Identify which cell holds the provided text, then report its [x, y] central coordinate. 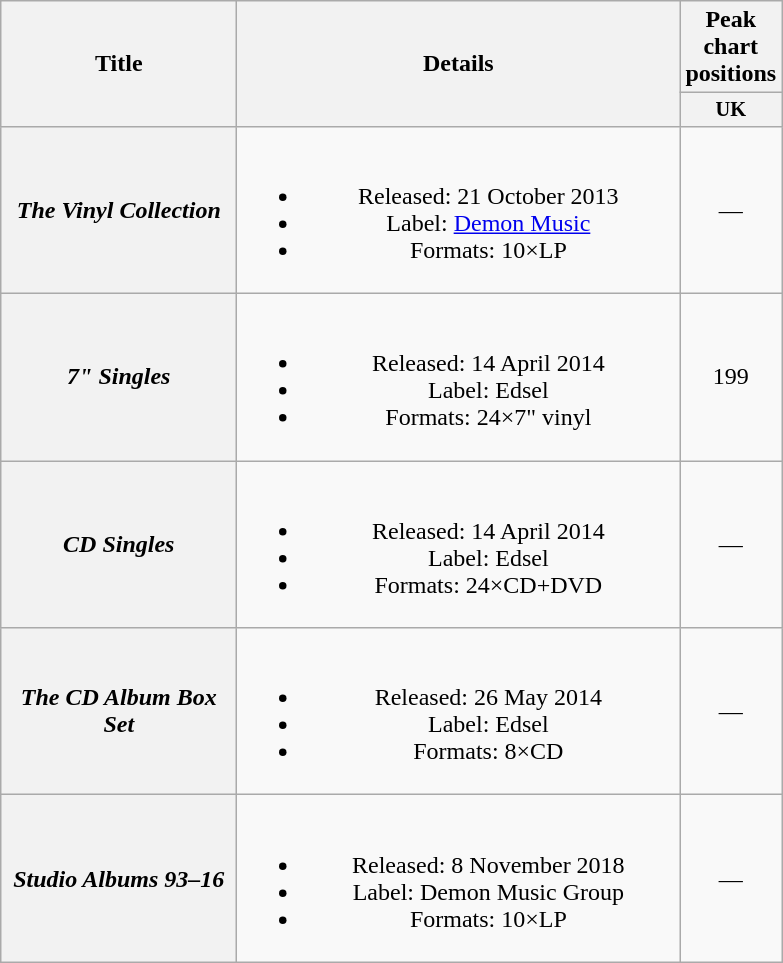
Details [458, 64]
The Vinyl Collection [119, 210]
Studio Albums 93–16 [119, 878]
Released: 14 April 2014Label: EdselFormats: 24×CD+DVD [458, 544]
UK [731, 110]
The CD Album Box Set [119, 712]
CD Singles [119, 544]
Released: 14 April 2014Label: EdselFormats: 24×7" vinyl [458, 378]
Peak chart positions [731, 47]
Released: 8 November 2018Label: Demon Music GroupFormats: 10×LP [458, 878]
Released: 26 May 2014Label: EdselFormats: 8×CD [458, 712]
199 [731, 378]
7" Singles [119, 378]
Released: 21 October 2013Label: Demon MusicFormats: 10×LP [458, 210]
Title [119, 64]
